Detect which cell encompasses the target text, then output its (x, y) center coordinate. 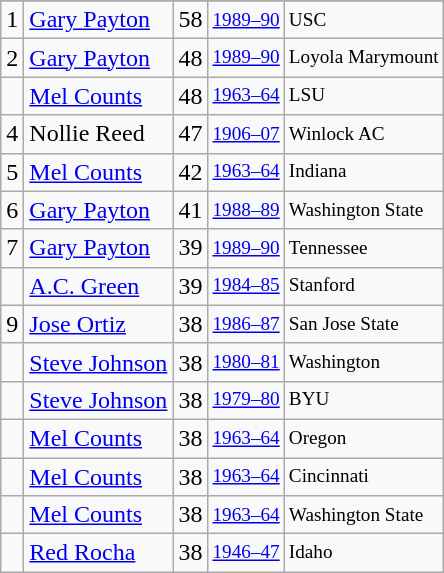
42 (190, 172)
4 (12, 134)
1979–80 (246, 400)
9 (12, 324)
5 (12, 172)
1906–07 (246, 134)
47 (190, 134)
7 (12, 248)
USC (364, 20)
1988–89 (246, 210)
A.C. Green (98, 286)
Oregon (364, 438)
58 (190, 20)
1984–85 (246, 286)
Winlock AC (364, 134)
1 (12, 20)
Indiana (364, 172)
Cincinnati (364, 477)
Tennessee (364, 248)
1946–47 (246, 553)
1986–87 (246, 324)
Stanford (364, 286)
Red Rocha (98, 553)
San Jose State (364, 324)
6 (12, 210)
Washington (364, 362)
Idaho (364, 553)
Nollie Reed (98, 134)
Jose Ortiz (98, 324)
1980–81 (246, 362)
BYU (364, 400)
Loyola Marymount (364, 58)
2 (12, 58)
41 (190, 210)
LSU (364, 96)
